Capture the cell that displays the provided text and extract its [X, Y] central coordinate. 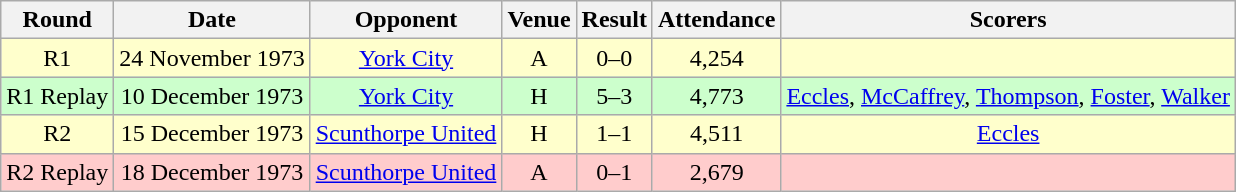
R2 [58, 134]
1–1 [614, 134]
Round [58, 20]
4,511 [716, 134]
10 December 1973 [212, 96]
Attendance [716, 20]
5–3 [614, 96]
0–1 [614, 172]
Eccles, McCaffrey, Thompson, Foster, Walker [1008, 96]
4,254 [716, 58]
24 November 1973 [212, 58]
0–0 [614, 58]
R2 Replay [58, 172]
18 December 1973 [212, 172]
Date [212, 20]
Opponent [406, 20]
4,773 [716, 96]
Result [614, 20]
R1 [58, 58]
2,679 [716, 172]
Venue [539, 20]
R1 Replay [58, 96]
Scorers [1008, 20]
15 December 1973 [212, 134]
Eccles [1008, 134]
